Scan for the cell matching the given text and deliver its [x, y] coordinate at center. 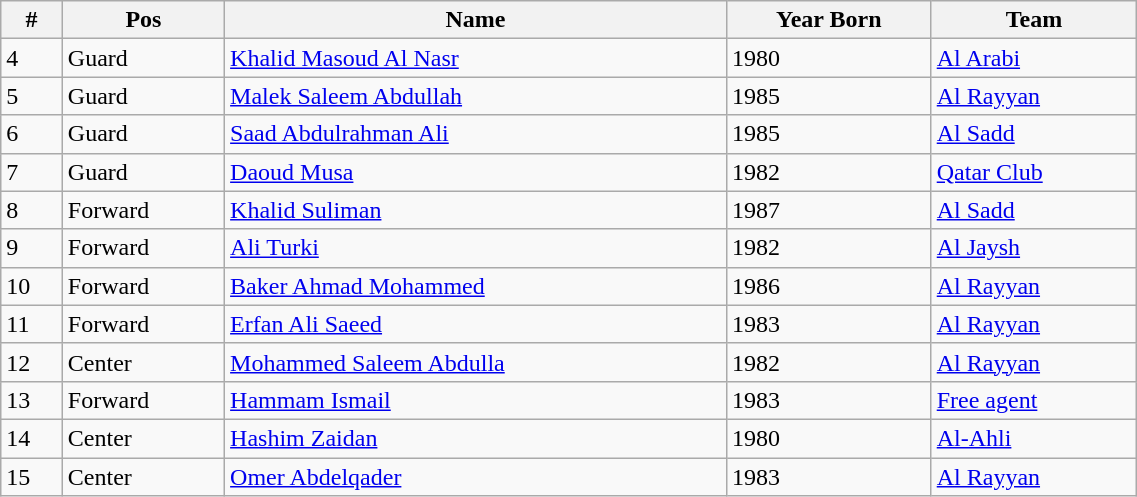
10 [32, 286]
Omer Abdelqader [476, 477]
Hashim Zaidan [476, 438]
Year Born [828, 20]
Khalid Masoud Al Nasr [476, 58]
Hammam Ismail [476, 400]
Pos [143, 20]
Free agent [1034, 400]
Erfan Ali Saeed [476, 324]
4 [32, 58]
6 [32, 134]
Name [476, 20]
7 [32, 172]
14 [32, 438]
9 [32, 248]
# [32, 20]
5 [32, 96]
1986 [828, 286]
11 [32, 324]
Team [1034, 20]
Daoud Musa [476, 172]
Qatar Club [1034, 172]
8 [32, 210]
Al Arabi [1034, 58]
Al Jaysh [1034, 248]
15 [32, 477]
Malek Saleem Abdullah [476, 96]
Khalid Suliman [476, 210]
Ali Turki [476, 248]
Mohammed Saleem Abdulla [476, 362]
Al-Ahli [1034, 438]
1987 [828, 210]
Baker Ahmad Mohammed [476, 286]
Saad Abdulrahman Ali [476, 134]
12 [32, 362]
13 [32, 400]
